Output the [X, Y] coordinate of the center of the cell containing the given text.  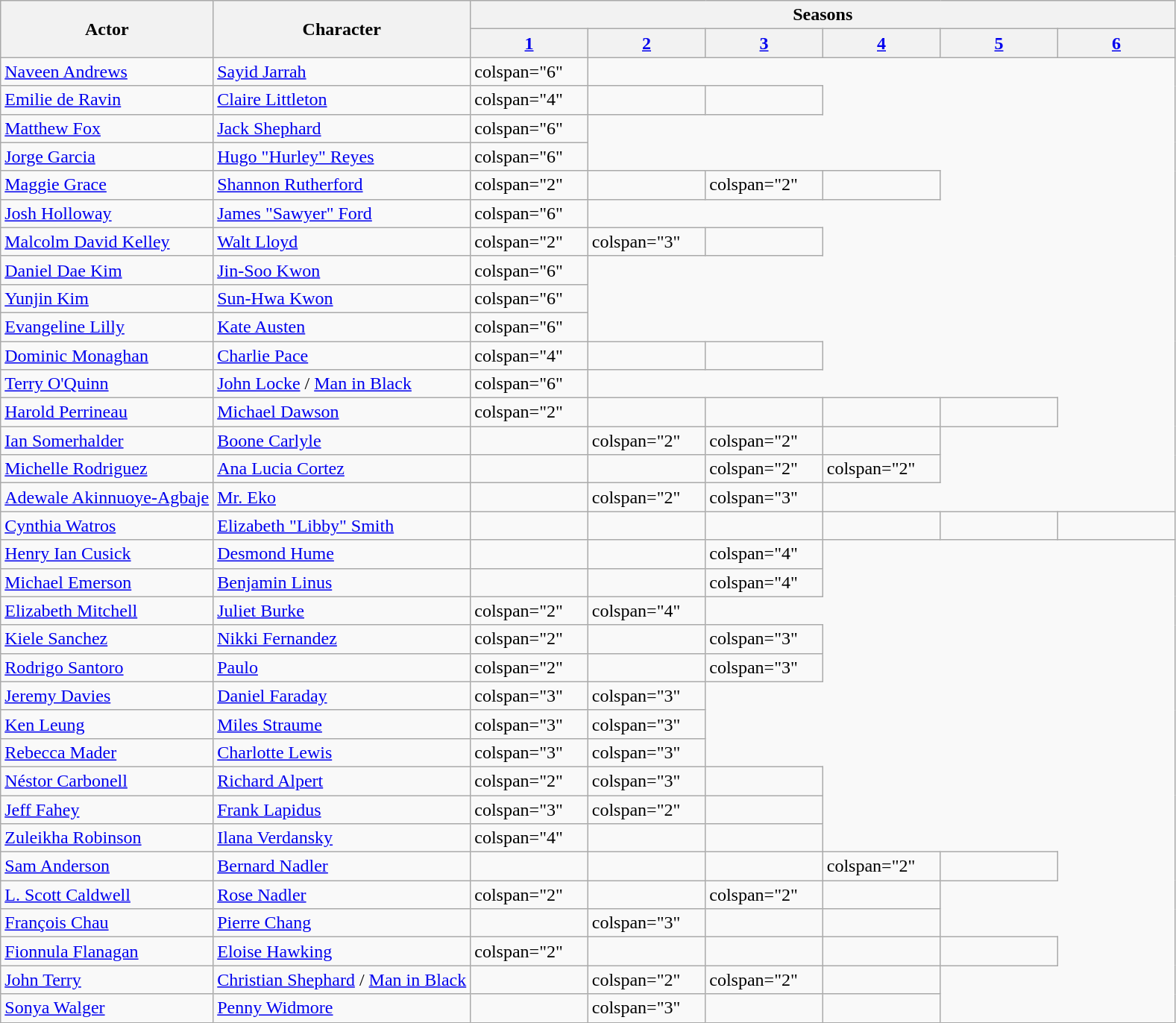
Sayid Jarrah [342, 72]
Claire Littleton [342, 100]
Pierre Chang [342, 923]
Kate Austen [342, 327]
Ana Lucia Cortez [342, 469]
John Terry [107, 980]
Naveen Andrews [107, 72]
Dominic Monaghan [107, 356]
Hugo "Hurley" Reyes [342, 157]
Desmond Hume [342, 554]
Character [342, 29]
Terry O'Quinn [107, 384]
Frank Lapidus [342, 809]
Adewale Akinnuoye-Agbaje [107, 497]
Boone Carlyle [342, 441]
Paulo [342, 667]
Michael Emerson [107, 582]
Michael Dawson [342, 412]
L. Scott Caldwell [107, 895]
Nikki Fernandez [342, 639]
Josh Holloway [107, 213]
Yunjin Kim [107, 298]
Actor [107, 29]
6 [1116, 43]
Maggie Grace [107, 185]
Elizabeth Mitchell [107, 611]
Rose Nadler [342, 895]
Eloise Hawking [342, 951]
James "Sawyer" Ford [342, 213]
Néstor Carbonell [107, 781]
Bernard Nadler [342, 866]
Henry Ian Cusick [107, 554]
Mr. Eko [342, 497]
Kiele Sanchez [107, 639]
Rodrigo Santoro [107, 667]
Michelle Rodriguez [107, 469]
Zuleikha Robinson [107, 838]
Sun-Hwa Kwon [342, 298]
Benjamin Linus [342, 582]
Daniel Dae Kim [107, 270]
John Locke / Man in Black [342, 384]
Ilana Verdansky [342, 838]
Seasons [823, 15]
Ian Somerhalder [107, 441]
François Chau [107, 923]
Jin-Soo Kwon [342, 270]
Ken Leung [107, 724]
Walt Lloyd [342, 242]
Cynthia Watros [107, 526]
2 [647, 43]
Jeff Fahey [107, 809]
Sonya Walger [107, 1008]
Rebecca Mader [107, 752]
5 [999, 43]
Malcolm David Kelley [107, 242]
Daniel Faraday [342, 696]
Harold Perrineau [107, 412]
Charlie Pace [342, 356]
Jeremy Davies [107, 696]
Evangeline Lilly [107, 327]
Charlotte Lewis [342, 752]
Sam Anderson [107, 866]
4 [881, 43]
Christian Shephard / Man in Black [342, 980]
Miles Straume [342, 724]
Elizabeth "Libby" Smith [342, 526]
Jack Shephard [342, 128]
3 [764, 43]
Shannon Rutherford [342, 185]
1 [529, 43]
Juliet Burke [342, 611]
Jorge Garcia [107, 157]
Penny Widmore [342, 1008]
Fionnula Flanagan [107, 951]
Richard Alpert [342, 781]
Matthew Fox [107, 128]
Emilie de Ravin [107, 100]
